Detect which cell encompasses the target text, then output its [X, Y] center coordinate. 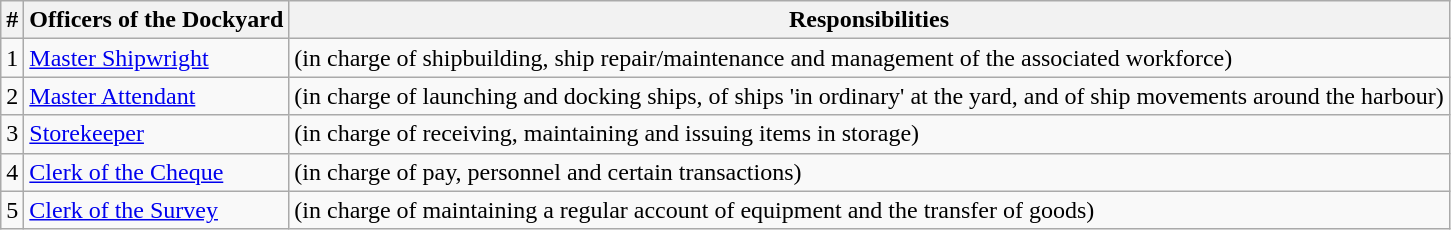
(in charge of shipbuilding, ship repair/maintenance and management of the associated workforce) [869, 58]
Clerk of the Survey [156, 210]
Master Shipwright [156, 58]
(in charge of launching and docking ships, of ships 'in ordinary' at the yard, and of ship movements around the harbour) [869, 96]
Officers of the Dockyard [156, 20]
(in charge of maintaining a regular account of equipment and the transfer of goods) [869, 210]
Storekeeper [156, 134]
5 [12, 210]
Master Attendant [156, 96]
3 [12, 134]
(in charge of pay, personnel and certain transactions) [869, 172]
(in charge of receiving, maintaining and issuing items in storage) [869, 134]
4 [12, 172]
Responsibilities [869, 20]
1 [12, 58]
Clerk of the Cheque [156, 172]
2 [12, 96]
# [12, 20]
